Determine the (x, y) coordinate at the center of the cell enclosing the given text.  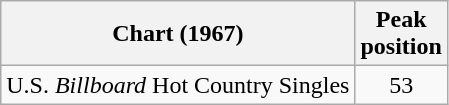
Peakposition (401, 34)
U.S. Billboard Hot Country Singles (178, 85)
Chart (1967) (178, 34)
53 (401, 85)
